Find where the given text appears and provide that cell's center as [X, Y] coordinate. 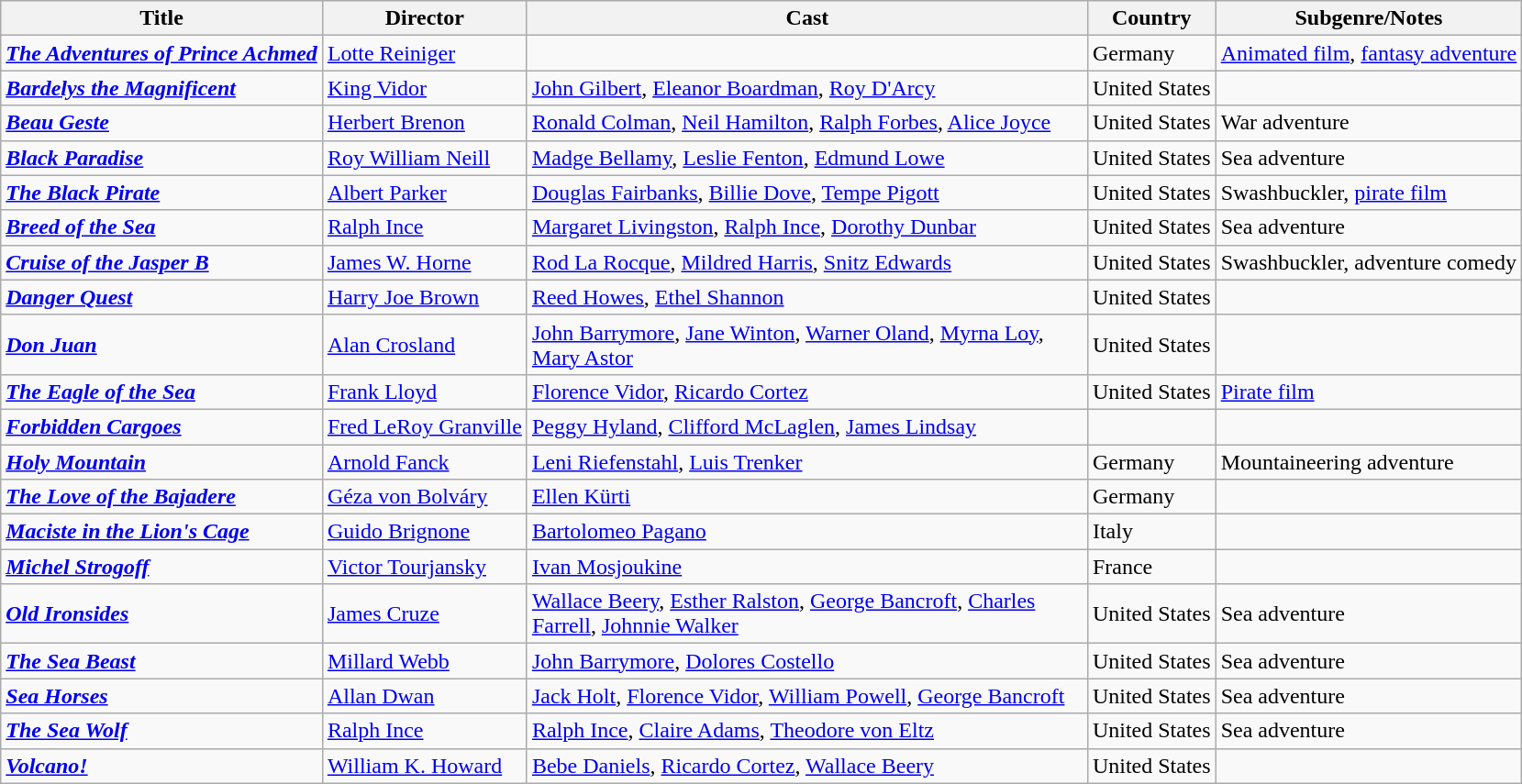
Cruise of the Jasper B [161, 262]
Millard Webb [424, 661]
Alan Crosland [424, 345]
Bebe Daniels, Ricardo Cortez, Wallace Beery [807, 766]
Volcano! [161, 766]
Swashbuckler, pirate film [1369, 193]
James W. Horne [424, 262]
Pirate film [1369, 392]
Breed of the Sea [161, 227]
Ellen Kürti [807, 497]
Michel Strogoff [161, 567]
Director [424, 18]
Herbert Brenon [424, 123]
Roy William Neill [424, 158]
Fred LeRoy Granville [424, 426]
Don Juan [161, 345]
Animated film, fantasy adventure [1369, 53]
Forbidden Cargoes [161, 426]
The Sea Wolf [161, 731]
Géza von Bolváry [424, 497]
Wallace Beery, Esther Ralston, George Bancroft, Charles Farrell, Johnnie Walker [807, 614]
Ivan Mosjoukine [807, 567]
France [1151, 567]
Title [161, 18]
Frank Lloyd [424, 392]
Douglas Fairbanks, Billie Dove, Tempe Pigott [807, 193]
Victor Tourjansky [424, 567]
Sea Horses [161, 696]
Allan Dwan [424, 696]
William K. Howard [424, 766]
King Vidor [424, 88]
Madge Bellamy, Leslie Fenton, Edmund Lowe [807, 158]
Albert Parker [424, 193]
Bartolomeo Pagano [807, 532]
Rod La Rocque, Mildred Harris, Snitz Edwards [807, 262]
Swashbuckler, adventure comedy [1369, 262]
Arnold Fanck [424, 461]
Ronald Colman, Neil Hamilton, Ralph Forbes, Alice Joyce [807, 123]
Italy [1151, 532]
Ralph Ince, Claire Adams, Theodore von Eltz [807, 731]
Subgenre/Notes [1369, 18]
Danger Quest [161, 297]
The Sea Beast [161, 661]
Peggy Hyland, Clifford McLaglen, James Lindsay [807, 426]
Cast [807, 18]
Harry Joe Brown [424, 297]
Reed Howes, Ethel Shannon [807, 297]
Jack Holt, Florence Vidor, William Powell, George Bancroft [807, 696]
Guido Brignone [424, 532]
John Barrymore, Dolores Costello [807, 661]
Florence Vidor, Ricardo Cortez [807, 392]
The Black Pirate [161, 193]
Black Paradise [161, 158]
John Barrymore, Jane Winton, Warner Oland, Myrna Loy, Mary Astor [807, 345]
Bardelys the Magnificent [161, 88]
Margaret Livingston, Ralph Ince, Dorothy Dunbar [807, 227]
The Love of the Bajadere [161, 497]
Country [1151, 18]
Holy Mountain [161, 461]
Old Ironsides [161, 614]
John Gilbert, Eleanor Boardman, Roy D'Arcy [807, 88]
The Adventures of Prince Achmed [161, 53]
Maciste in the Lion's Cage [161, 532]
Lotte Reiniger [424, 53]
Beau Geste [161, 123]
War adventure [1369, 123]
James Cruze [424, 614]
Leni Riefenstahl, Luis Trenker [807, 461]
Mountaineering adventure [1369, 461]
The Eagle of the Sea [161, 392]
